Return the (x, y) coordinate for the center point of the cell that contains the specified text.  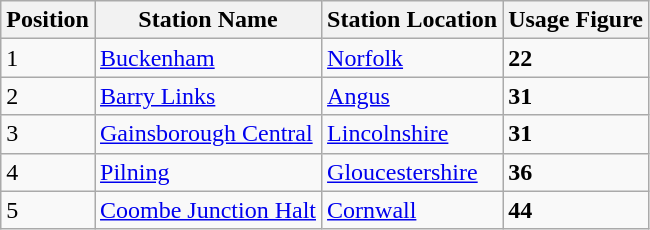
22 (576, 58)
Usage Figure (576, 20)
Barry Links (208, 96)
Norfolk (412, 58)
1 (48, 58)
Buckenham (208, 58)
44 (576, 210)
Pilning (208, 172)
Station Location (412, 20)
Gloucestershire (412, 172)
Position (48, 20)
3 (48, 134)
Coombe Junction Halt (208, 210)
4 (48, 172)
36 (576, 172)
Angus (412, 96)
Cornwall (412, 210)
2 (48, 96)
Lincolnshire (412, 134)
Station Name (208, 20)
5 (48, 210)
Gainsborough Central (208, 134)
